For the text-containing cell, return its midpoint in [X, Y] coordinate format. 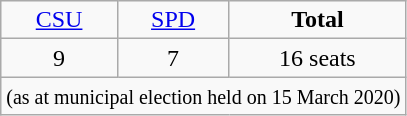
Total [318, 20]
16 seats [318, 58]
CSU [60, 20]
7 [172, 58]
SPD [172, 20]
9 [60, 58]
(as at municipal election held on 15 March 2020) [204, 96]
